Detect which cell encompasses the target text, then output its [X, Y] center coordinate. 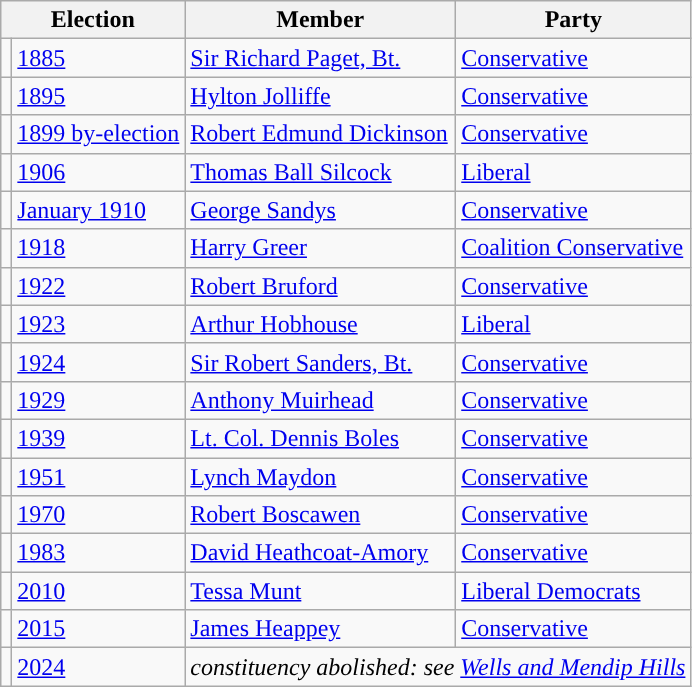
Party [574, 20]
James Heappey [320, 629]
1918 [98, 248]
Member [320, 20]
George Sandys [320, 210]
1929 [98, 400]
Robert Bruford [320, 286]
Sir Robert Sanders, Bt. [320, 362]
1924 [98, 362]
Robert Boscawen [320, 515]
1970 [98, 515]
January 1910 [98, 210]
1983 [98, 553]
1895 [98, 96]
David Heathcoat-Amory [320, 553]
2015 [98, 629]
1906 [98, 172]
Hylton Jolliffe [320, 96]
2010 [98, 591]
2024 [98, 667]
1899 by-election [98, 134]
Lynch Maydon [320, 477]
Robert Edmund Dickinson [320, 134]
1922 [98, 286]
Lt. Col. Dennis Boles [320, 438]
Harry Greer [320, 248]
1951 [98, 477]
Coalition Conservative [574, 248]
Anthony Muirhead [320, 400]
constituency abolished: see Wells and Mendip Hills [438, 667]
Thomas Ball Silcock [320, 172]
Sir Richard Paget, Bt. [320, 58]
Tessa Munt [320, 591]
1885 [98, 58]
1939 [98, 438]
Arthur Hobhouse [320, 324]
Liberal Democrats [574, 591]
Election [93, 20]
1923 [98, 324]
